Pinpoint the cell where the given text exists, returning its (x, y) midpoint coordinate. 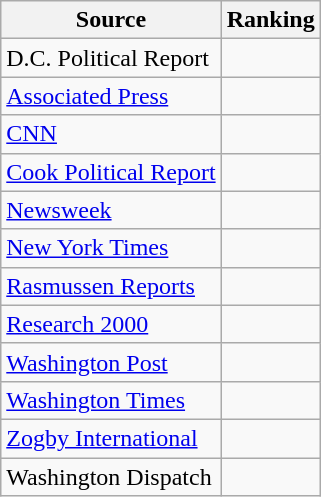
Ranking (270, 20)
Washington Post (111, 362)
Zogby International (111, 438)
Rasmussen Reports (111, 286)
Source (111, 20)
CNN (111, 134)
Washington Times (111, 400)
Newsweek (111, 210)
New York Times (111, 248)
Research 2000 (111, 324)
Washington Dispatch (111, 477)
D.C. Political Report (111, 58)
Cook Political Report (111, 172)
Associated Press (111, 96)
